Identify which cell holds the provided text, then report its (x, y) central coordinate. 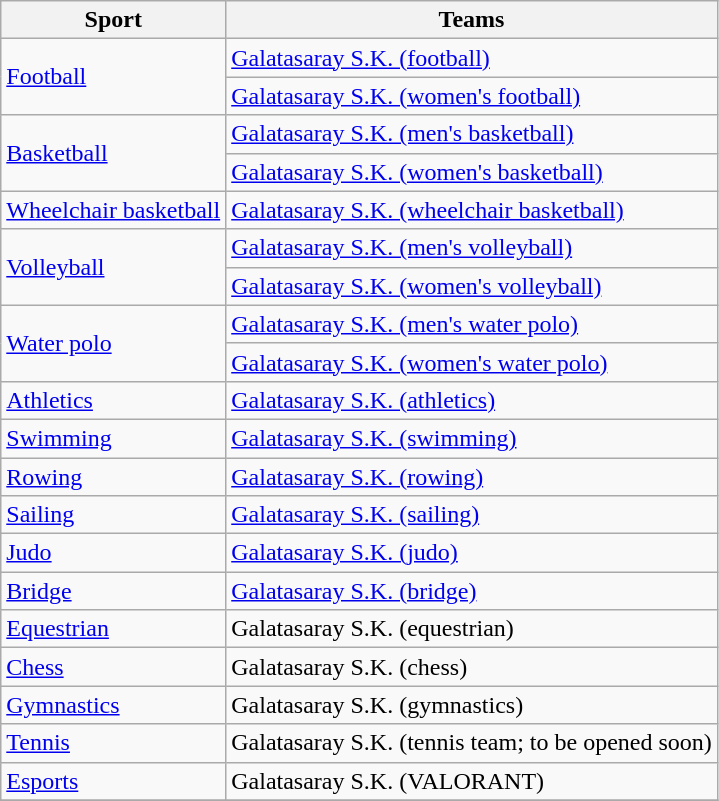
Galatasaray S.K. (chess) (472, 667)
Galatasaray S.K. (wheelchair basketball) (472, 210)
Bridge (114, 591)
Football (114, 77)
Galatasaray S.K. (football) (472, 58)
Athletics (114, 400)
Esports (114, 781)
Judo (114, 553)
Volleyball (114, 267)
Sailing (114, 515)
Galatasaray S.K. (athletics) (472, 400)
Galatasaray S.K. (women's volleyball) (472, 286)
Wheelchair basketball (114, 210)
Galatasaray S.K. (VALORANT) (472, 781)
Gymnastics (114, 705)
Rowing (114, 477)
Sport (114, 20)
Galatasaray S.K. (men's water polo) (472, 324)
Galatasaray S.K. (women's football) (472, 96)
Galatasaray S.K. (men's basketball) (472, 134)
Chess (114, 667)
Swimming (114, 438)
Galatasaray S.K. (women's basketball) (472, 172)
Tennis (114, 743)
Equestrian (114, 629)
Galatasaray S.K. (tennis team; to be opened soon) (472, 743)
Galatasaray S.K. (gymnastics) (472, 705)
Water polo (114, 343)
Galatasaray S.K. (swimming) (472, 438)
Basketball (114, 153)
Galatasaray S.K. (women's water polo) (472, 362)
Galatasaray S.K. (men's volleyball) (472, 248)
Galatasaray S.K. (equestrian) (472, 629)
Galatasaray S.K. (rowing) (472, 477)
Galatasaray S.K. (sailing) (472, 515)
Galatasaray S.K. (bridge) (472, 591)
Teams (472, 20)
Galatasaray S.K. (judo) (472, 553)
